For the text-containing cell, return its midpoint in (X, Y) coordinate format. 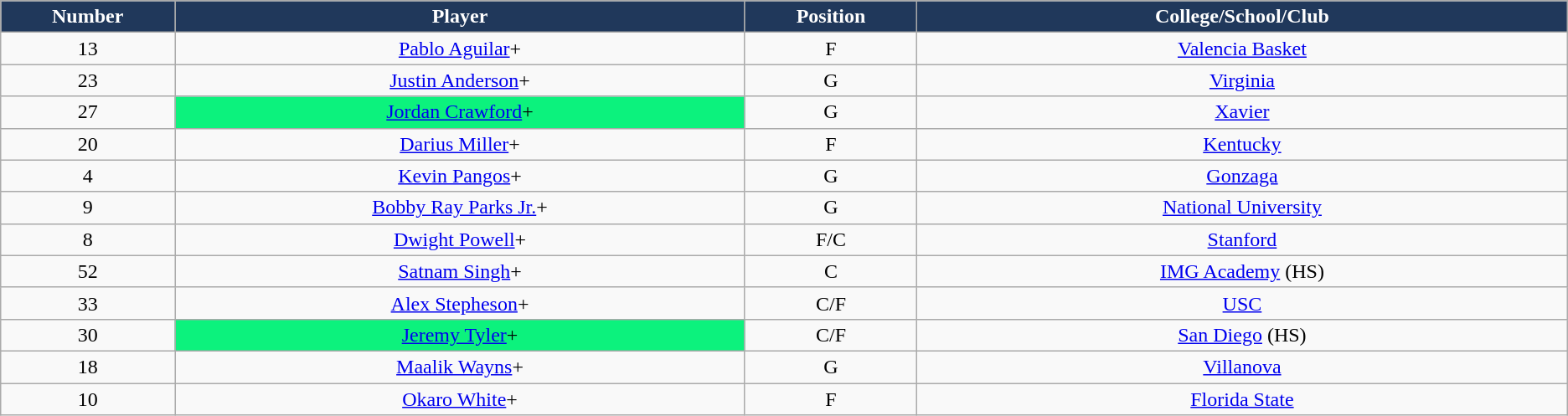
Jeremy Tyler+ (461, 335)
33 (88, 303)
Dwight Powell+ (461, 239)
Position (831, 17)
9 (88, 208)
USC (1243, 303)
8 (88, 239)
27 (88, 112)
4 (88, 176)
Virginia (1243, 80)
23 (88, 80)
Kentucky (1243, 144)
Xavier (1243, 112)
Villanova (1243, 367)
20 (88, 144)
Player (461, 17)
San Diego (HS) (1243, 335)
Darius Miller+ (461, 144)
Jordan Crawford+ (461, 112)
30 (88, 335)
13 (88, 49)
Number (88, 17)
Kevin Pangos+ (461, 176)
52 (88, 271)
Gonzaga (1243, 176)
F/C (831, 239)
Florida State (1243, 399)
IMG Academy (HS) (1243, 271)
Valencia Basket (1243, 49)
Maalik Wayns+ (461, 367)
18 (88, 367)
Okaro White+ (461, 399)
Alex Stepheson+ (461, 303)
Pablo Aguilar+ (461, 49)
Justin Anderson+ (461, 80)
College/School/Club (1243, 17)
10 (88, 399)
National University (1243, 208)
Satnam Singh+ (461, 271)
C (831, 271)
Stanford (1243, 239)
Bobby Ray Parks Jr.+ (461, 208)
